Pinpoint the cell where the given text exists, returning its [x, y] midpoint coordinate. 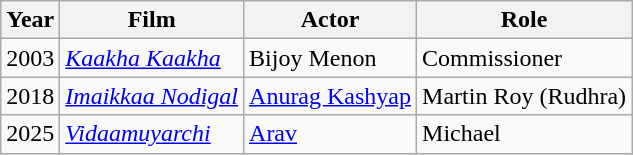
Arav [330, 134]
Anurag Kashyap [330, 96]
Actor [330, 20]
2018 [30, 96]
Film [152, 20]
Year [30, 20]
Martin Roy (Rudhra) [524, 96]
Bijoy Menon [330, 58]
Michael [524, 134]
Imaikkaa Nodigal [152, 96]
Role [524, 20]
Kaakha Kaakha [152, 58]
2003 [30, 58]
Commissioner [524, 58]
Vidaamuyarchi [152, 134]
2025 [30, 134]
